Provide the (X, Y) coordinate of the cell's center where the given text is located.  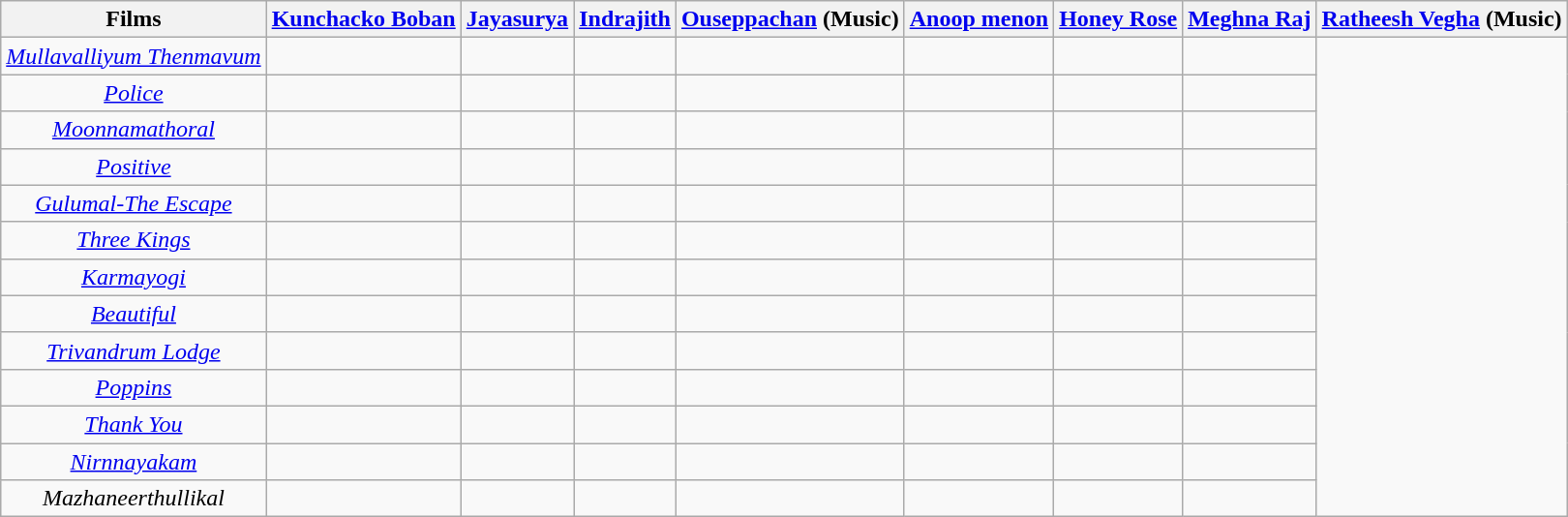
Films (134, 19)
Karmayogi (134, 277)
Nirnnayakam (134, 462)
Mullavalliyum Thenmavum (134, 56)
Anoop menon (979, 19)
Police (134, 93)
Honey Rose (1119, 19)
Kunchacko Boban (364, 19)
Mazhaneerthullikal (134, 499)
Trivandrum Lodge (134, 350)
Moonnamathoral (134, 130)
Meghna Raj (1250, 19)
Indrajith (625, 19)
Positive (134, 167)
Ouseppachan (Music) (790, 19)
Thank You (134, 424)
Ratheesh Vegha (Music) (1442, 19)
Jayasurya (517, 19)
Beautiful (134, 314)
Poppins (134, 387)
Three Kings (134, 240)
Gulumal-The Escape (134, 203)
